Find where the given text appears and provide that cell's center as [X, Y] coordinate. 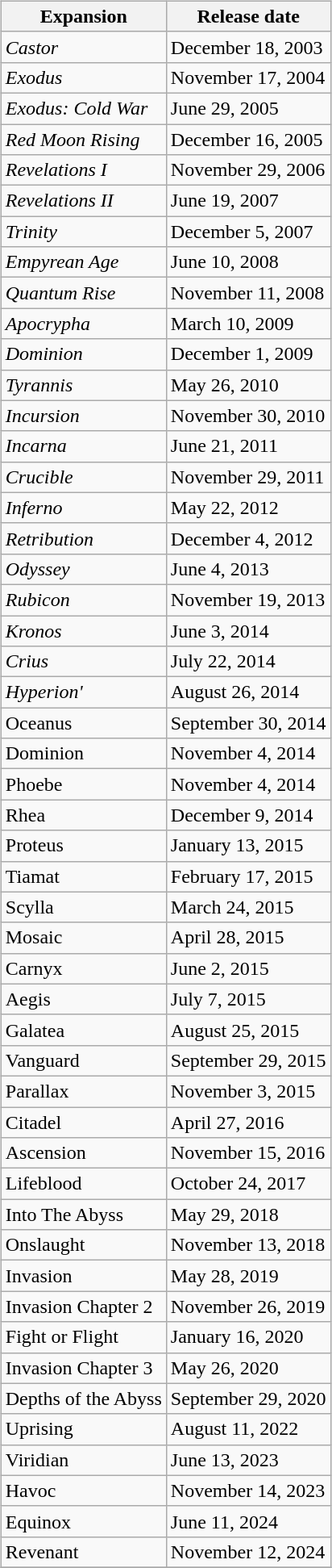
Citadel [84, 1123]
June 2, 2015 [248, 968]
May 29, 2018 [248, 1215]
August 11, 2022 [248, 1429]
August 25, 2015 [248, 1030]
Expansion [84, 16]
June 19, 2007 [248, 201]
Revenant [84, 1552]
Rhea [84, 815]
Crius [84, 662]
Retribution [84, 538]
June 11, 2024 [248, 1521]
February 17, 2015 [248, 876]
November 29, 2011 [248, 477]
Trinity [84, 232]
Release date [248, 16]
Castor [84, 47]
January 13, 2015 [248, 846]
January 16, 2020 [248, 1337]
September 30, 2014 [248, 723]
November 3, 2015 [248, 1091]
June 3, 2014 [248, 630]
June 21, 2011 [248, 446]
Revelations I [84, 170]
Invasion Chapter 2 [84, 1307]
Depths of the Abyss [84, 1399]
November 15, 2016 [248, 1153]
June 29, 2005 [248, 108]
May 26, 2020 [248, 1368]
March 24, 2015 [248, 907]
Tyrannis [84, 385]
Tiamat [84, 876]
April 27, 2016 [248, 1123]
Phoebe [84, 784]
Ascension [84, 1153]
May 28, 2019 [248, 1276]
October 24, 2017 [248, 1184]
Fight or Flight [84, 1337]
Apocrypha [84, 324]
November 13, 2018 [248, 1245]
Carnyx [84, 968]
November 12, 2024 [248, 1552]
Mosaic [84, 938]
Empyrean Age [84, 262]
Incarna [84, 446]
Quantum Rise [84, 293]
Vanguard [84, 1060]
May 22, 2012 [248, 508]
December 18, 2003 [248, 47]
September 29, 2015 [248, 1060]
Oceanus [84, 723]
Exodus: Cold War [84, 108]
Lifeblood [84, 1184]
Red Moon Rising [84, 140]
March 10, 2009 [248, 324]
November 14, 2023 [248, 1491]
December 4, 2012 [248, 538]
June 10, 2008 [248, 262]
Hyperion' [84, 692]
Invasion Chapter 3 [84, 1368]
Aegis [84, 999]
December 16, 2005 [248, 140]
May 26, 2010 [248, 385]
Exodus [84, 77]
Havoc [84, 1491]
July 22, 2014 [248, 662]
December 5, 2007 [248, 232]
Uprising [84, 1429]
Proteus [84, 846]
November 29, 2006 [248, 170]
September 29, 2020 [248, 1399]
Galatea [84, 1030]
Revelations II [84, 201]
Scylla [84, 907]
Into The Abyss [84, 1215]
November 19, 2013 [248, 600]
Odyssey [84, 569]
Equinox [84, 1521]
July 7, 2015 [248, 999]
November 17, 2004 [248, 77]
December 1, 2009 [248, 354]
Onslaught [84, 1245]
Crucible [84, 477]
November 26, 2019 [248, 1307]
December 9, 2014 [248, 815]
Inferno [84, 508]
June 13, 2023 [248, 1460]
Invasion [84, 1276]
November 30, 2010 [248, 416]
Incursion [84, 416]
Kronos [84, 630]
Viridian [84, 1460]
August 26, 2014 [248, 692]
November 11, 2008 [248, 293]
April 28, 2015 [248, 938]
Rubicon [84, 600]
June 4, 2013 [248, 569]
Parallax [84, 1091]
